From the cell containing the given text, extract its center point as [X, Y] coordinate. 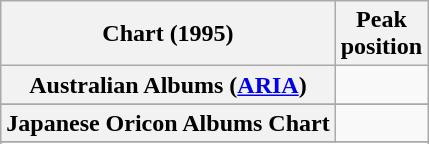
Australian Albums (ARIA) [168, 85]
Japanese Oricon Albums Chart [168, 123]
Peakposition [381, 34]
Chart (1995) [168, 34]
